Find where the given text appears and provide that cell's center as [x, y] coordinate. 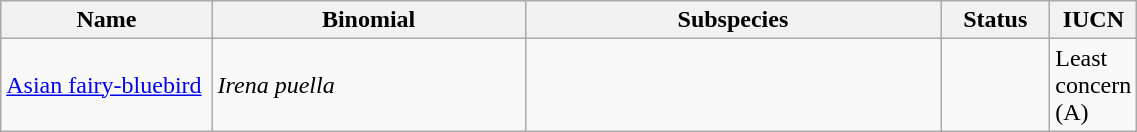
Irena puella [368, 85]
Status [996, 20]
IUCN [1094, 20]
Binomial [368, 20]
Name [106, 20]
Subspecies [733, 20]
Asian fairy-bluebird [106, 85]
Least concern(A) [1094, 85]
